From the cell containing the given text, extract its center point as (X, Y) coordinate. 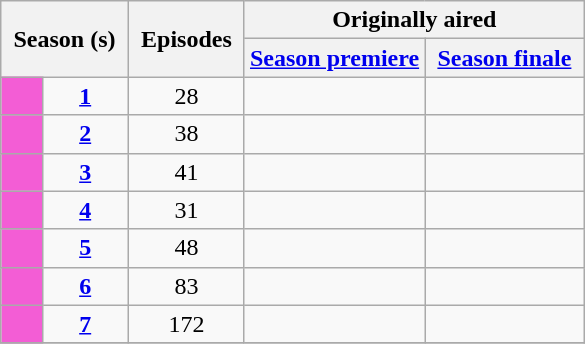
172 (186, 324)
Originally aired (414, 20)
3 (85, 172)
5 (85, 248)
7 (85, 324)
28 (186, 96)
Season premiere (334, 58)
48 (186, 248)
6 (85, 286)
41 (186, 172)
1 (85, 96)
Episodes (186, 39)
83 (186, 286)
Season finale (505, 58)
Season (s) (65, 39)
4 (85, 210)
38 (186, 134)
31 (186, 210)
2 (85, 134)
